Find where the given text appears and provide that cell's center as (X, Y) coordinate. 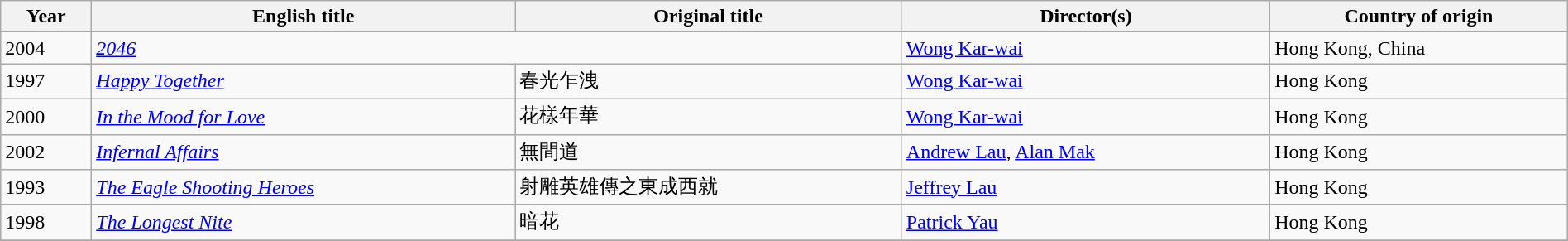
Director(s) (1085, 17)
射雕英雄傳之東成西就 (709, 187)
2000 (46, 116)
In the Mood for Love (304, 116)
無間道 (709, 152)
Happy Together (304, 81)
Jeffrey Lau (1085, 187)
Country of origin (1419, 17)
2004 (46, 48)
春光乍洩 (709, 81)
2002 (46, 152)
1993 (46, 187)
Hong Kong, China (1419, 48)
2046 (497, 48)
暗花 (709, 222)
Infernal Affairs (304, 152)
Year (46, 17)
1997 (46, 81)
1998 (46, 222)
Original title (709, 17)
English title (304, 17)
花樣年華 (709, 116)
The Eagle Shooting Heroes (304, 187)
The Longest Nite (304, 222)
Andrew Lau, Alan Mak (1085, 152)
Patrick Yau (1085, 222)
